Detect which cell encompasses the target text, then output its [X, Y] center coordinate. 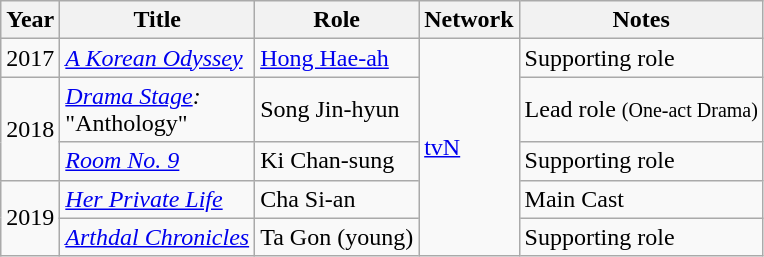
Network [469, 20]
Cha Si-an [337, 199]
Drama Stage: "Anthology" [158, 110]
Her Private Life [158, 199]
Ki Chan-sung [337, 161]
Room No. 9 [158, 161]
tvN [469, 148]
Arthdal Chronicles [158, 237]
Notes [641, 20]
2017 [30, 58]
Role [337, 20]
2018 [30, 128]
Lead role (One-act Drama) [641, 110]
Year [30, 20]
A Korean Odyssey [158, 58]
Ta Gon (young) [337, 237]
Song Jin-hyun [337, 110]
Main Cast [641, 199]
2019 [30, 218]
Title [158, 20]
Hong Hae-ah [337, 58]
